Identify which cell holds the provided text, then report its (X, Y) central coordinate. 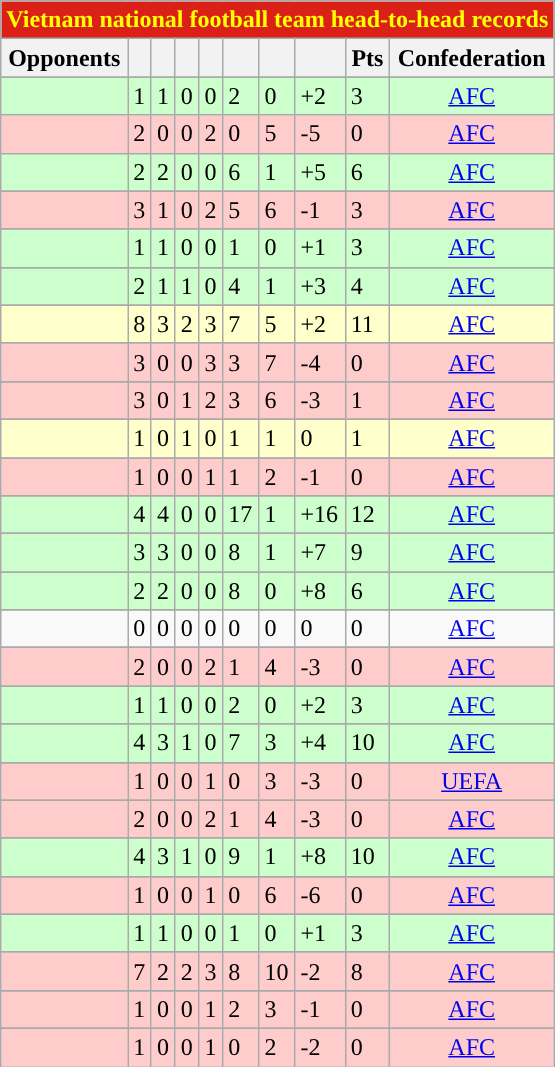
12 (367, 515)
-5 (320, 134)
17 (241, 515)
+7 (320, 553)
Vietnam national football team head-to-head records (278, 20)
Opponents (64, 58)
+4 (320, 743)
+3 (320, 286)
Pts (367, 58)
+16 (320, 515)
Confederation (472, 58)
-6 (320, 895)
11 (367, 324)
-4 (320, 362)
+5 (320, 172)
UEFA (472, 781)
